Determine the (x, y) coordinate at the center of the cell enclosing the given text.  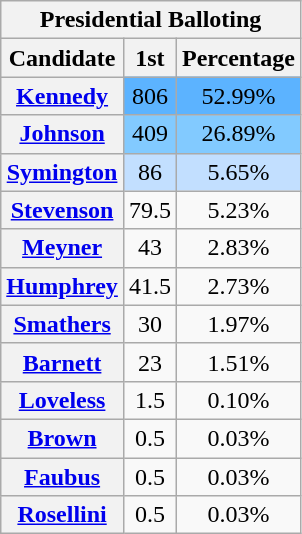
Candidate (62, 58)
2.83% (238, 248)
41.5 (150, 286)
Loveless (62, 400)
Brown (62, 438)
Kennedy (62, 96)
0.10% (238, 400)
Barnett (62, 362)
1.97% (238, 324)
Smathers (62, 324)
806 (150, 96)
26.89% (238, 134)
52.99% (238, 96)
1st (150, 58)
409 (150, 134)
1.51% (238, 362)
Meyner (62, 248)
79.5 (150, 210)
Faubus (62, 477)
Presidential Balloting (151, 20)
Johnson (62, 134)
30 (150, 324)
5.23% (238, 210)
Humphrey (62, 286)
1.5 (150, 400)
2.73% (238, 286)
Rosellini (62, 515)
23 (150, 362)
5.65% (238, 172)
43 (150, 248)
Stevenson (62, 210)
Symington (62, 172)
86 (150, 172)
Percentage (238, 58)
